Pinpoint the cell where the given text exists, returning its (x, y) midpoint coordinate. 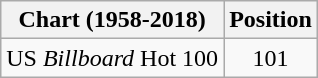
101 (271, 58)
Position (271, 20)
Chart (1958-2018) (112, 20)
US Billboard Hot 100 (112, 58)
